Search for the cell housing the specified text and yield its (X, Y) center coordinate. 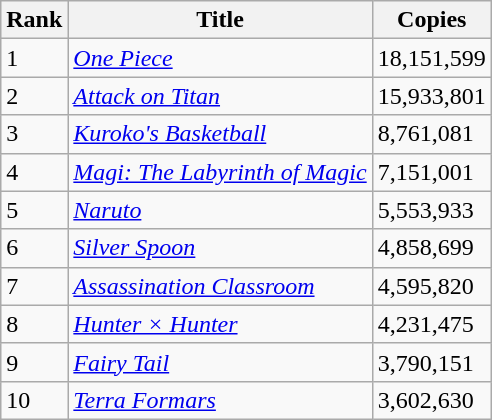
Title (220, 20)
3,602,630 (432, 400)
10 (34, 400)
Hunter × Hunter (220, 324)
Assassination Classroom (220, 286)
One Piece (220, 58)
Kuroko's Basketball (220, 134)
Attack on Titan (220, 96)
18,151,599 (432, 58)
Magi: The Labyrinth of Magic (220, 172)
Terra Formars (220, 400)
4,231,475 (432, 324)
4,858,699 (432, 248)
8 (34, 324)
1 (34, 58)
Copies (432, 20)
7 (34, 286)
6 (34, 248)
4 (34, 172)
5,553,933 (432, 210)
5 (34, 210)
9 (34, 362)
7,151,001 (432, 172)
4,595,820 (432, 286)
Naruto (220, 210)
Silver Spoon (220, 248)
3,790,151 (432, 362)
2 (34, 96)
3 (34, 134)
15,933,801 (432, 96)
Fairy Tail (220, 362)
8,761,081 (432, 134)
Rank (34, 20)
